Identify which cell holds the provided text, then report its (x, y) central coordinate. 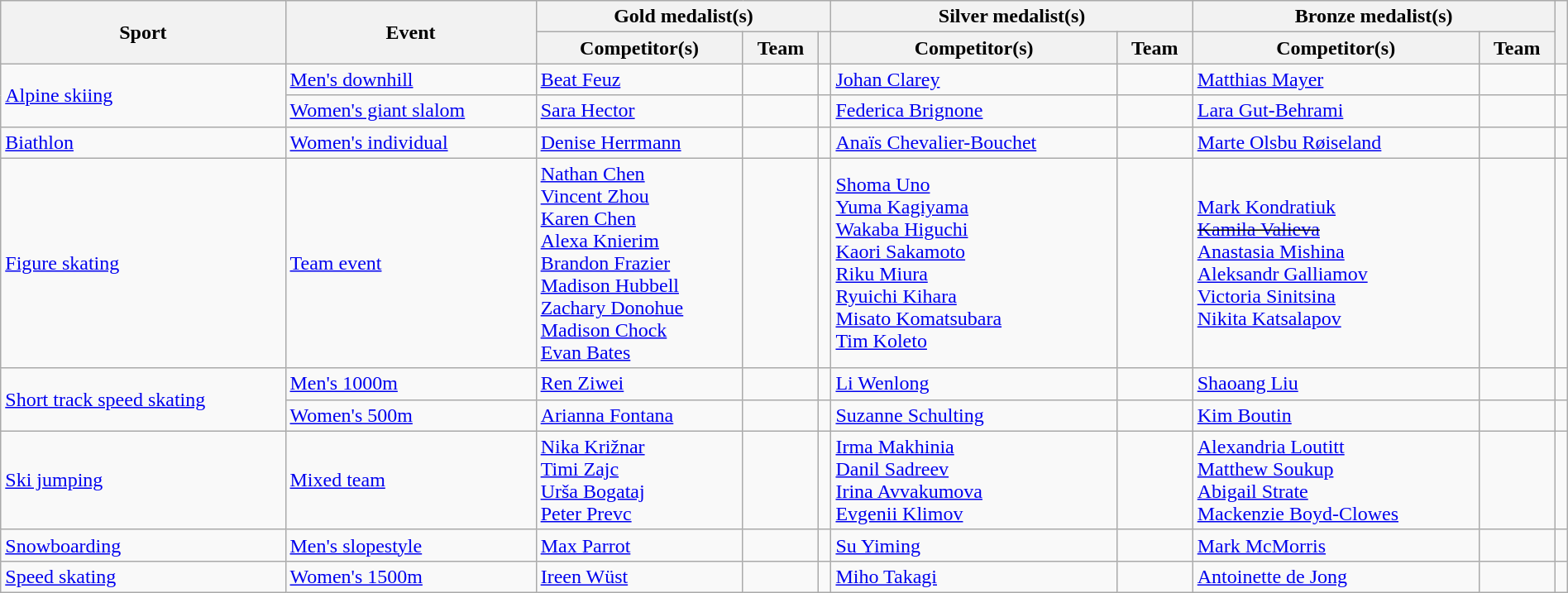
Sport (143, 32)
Men's downhill (410, 79)
Women's individual (410, 142)
Beat Feuz (639, 79)
Event (410, 32)
Silver medalist(s) (1012, 17)
Mark KondratiukKamila ValievaAnastasia Mishina Aleksandr Galliamov Victoria Sinitsina Nikita Katsalapov (1336, 263)
Women's 1500m (410, 576)
Miho Takagi (974, 576)
Su Yiming (974, 545)
Speed skating (143, 576)
Kim Boutin (1336, 415)
Biathlon (143, 142)
Denise Herrmann (639, 142)
Mixed team (410, 480)
Matthias Mayer (1336, 79)
Federica Brignone (974, 111)
Li Wenlong (974, 384)
Gold medalist(s) (683, 17)
Alpine skiing (143, 95)
Short track speed skating (143, 399)
Men's 1000m (410, 384)
Snowboarding (143, 545)
Arianna Fontana (639, 415)
Mark McMorris (1336, 545)
Nathan Chen Vincent ZhouKaren Chen Alexa Knierim Brandon Frazier Madison Hubbell Zachary Donohue Madison Chock Evan Bates (639, 263)
Nika KrižnarTimi ZajcUrša BogatajPeter Prevc (639, 480)
Antoinette de Jong (1336, 576)
Marte Olsbu Røiseland (1336, 142)
Figure skating (143, 263)
Anaïs Chevalier-Bouchet (974, 142)
Women's 500m (410, 415)
Johan Clarey (974, 79)
Bronze medalist(s) (1374, 17)
Alexandria LoutittMatthew SoukupAbigail StrateMackenzie Boyd-Clowes (1336, 480)
Women's giant slalom (410, 111)
Lara Gut-Behrami (1336, 111)
Ren Ziwei (639, 384)
Men's slopestyle (410, 545)
Max Parrot (639, 545)
Ski jumping (143, 480)
Shoma Uno Yuma KagiyamaWakaba Higuchi Kaori Sakamoto Riku Miura Ryuichi Kihara Misato Komatsubara Tim Koleto (974, 263)
Sara Hector (639, 111)
Irma MakhiniaDanil SadreevIrina AvvakumovaEvgenii Klimov (974, 480)
Shaoang Liu (1336, 384)
Ireen Wüst (639, 576)
Team event (410, 263)
Suzanne Schulting (974, 415)
